Determine the [X, Y] coordinate at the center of the cell enclosing the given text.  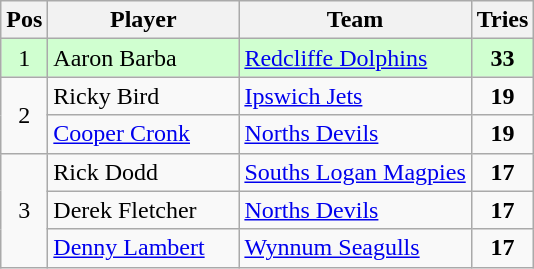
Wynnum Seagulls [355, 248]
Aaron Barba [144, 58]
Redcliffe Dolphins [355, 58]
Derek Fletcher [144, 210]
3 [24, 210]
Ipswich Jets [355, 96]
Player [144, 20]
Team [355, 20]
Denny Lambert [144, 248]
Rick Dodd [144, 172]
33 [502, 58]
Tries [502, 20]
Cooper Cronk [144, 134]
Pos [24, 20]
1 [24, 58]
Ricky Bird [144, 96]
2 [24, 115]
Souths Logan Magpies [355, 172]
